Provide the (X, Y) coordinate of the cell's center where the given text is located.  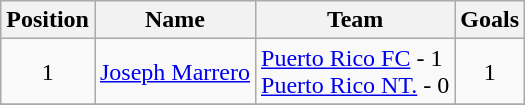
Puerto Rico FC - 1 Puerto Rico NT. - 0 (356, 72)
Goals (490, 20)
Joseph Marrero (174, 72)
Team (356, 20)
Name (174, 20)
Position (48, 20)
